Determine the [X, Y] coordinate at the center of the cell enclosing the given text.  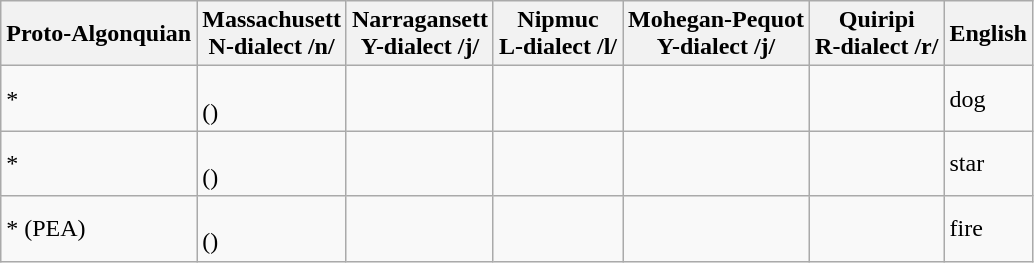
NipmucL-dialect /l/ [558, 34]
fire [988, 228]
English [988, 34]
QuiripiR-dialect /r/ [877, 34]
Proto-Algonquian [99, 34]
star [988, 164]
dog [988, 98]
NarragansettY-dialect /j/ [420, 34]
MassachusettN-dialect /n/ [272, 34]
* (PEA) [99, 228]
Mohegan-PequotY-dialect /j/ [716, 34]
